Determine the (x, y) coordinate at the center of the cell enclosing the given text.  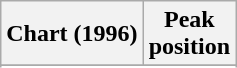
Chart (1996) (72, 34)
Peakposition (189, 34)
